Identify which cell holds the provided text, then report its (x, y) central coordinate. 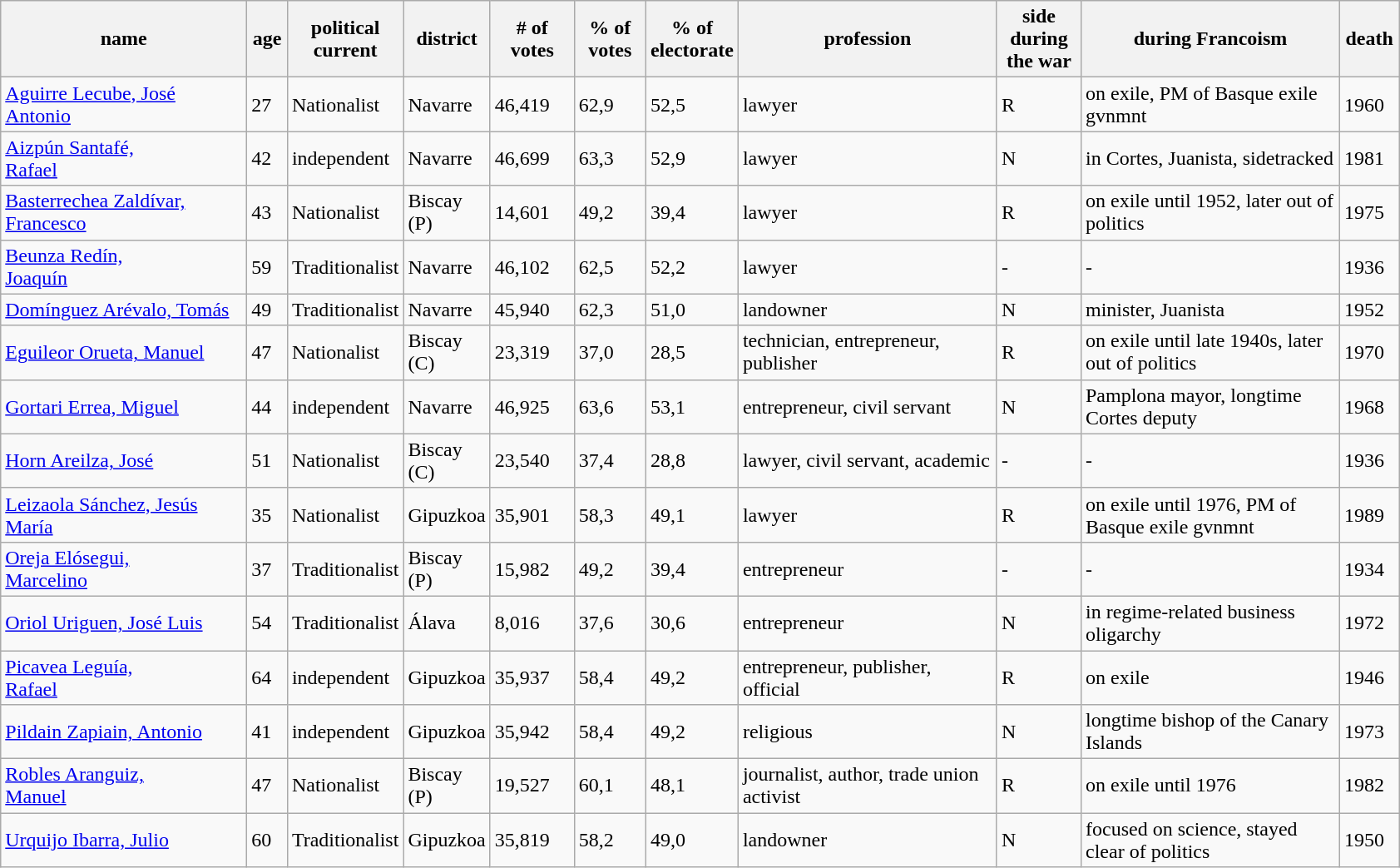
63,6 (610, 406)
Urquijo Ibarra, Julio (124, 841)
49,1 (692, 514)
15,982 (532, 569)
Eguileor Orueta, Manuel (124, 353)
46,699 (532, 158)
1950 (1369, 841)
during Francoism (1210, 39)
on exile (1210, 677)
35,942 (532, 732)
1960 (1369, 105)
35,937 (532, 677)
41 (268, 732)
entrepreneur, publisher, official (867, 677)
# of votes (532, 39)
37,6 (610, 622)
49 (268, 310)
Basterrechea Zaldívar, Francesco (124, 213)
Oriol Uriguen, José Luis (124, 622)
1968 (1369, 406)
Leizaola Sánchez, Jesús María (124, 514)
37,4 (610, 461)
52,9 (692, 158)
42 (268, 158)
60 (268, 841)
Horn Areilza, José (124, 461)
Beunza Redín, Joaquín (124, 266)
Pamplona mayor, longtime Cortes deputy (1210, 406)
1972 (1369, 622)
19,527 (532, 786)
death (1369, 39)
age (268, 39)
minister, Juanista (1210, 310)
14,601 (532, 213)
lawyer, civil servant, academic (867, 461)
48,1 (692, 786)
Álava (447, 622)
longtime bishop of the Canary Islands (1210, 732)
44 (268, 406)
Aizpún Santafé, Rafael (124, 158)
43 (268, 213)
62,3 (610, 310)
district (447, 39)
% of votes (610, 39)
54 (268, 622)
30,6 (692, 622)
1975 (1369, 213)
51 (268, 461)
63,3 (610, 158)
1982 (1369, 786)
46,925 (532, 406)
62,9 (610, 105)
in regime-related business oligarchy (1210, 622)
Domínguez Arévalo, Tomás (124, 310)
1981 (1369, 158)
35,901 (532, 514)
53,1 (692, 406)
political current (345, 39)
Oreja Elósegui, Marcelino (124, 569)
profession (867, 39)
1989 (1369, 514)
1934 (1369, 569)
62,5 (610, 266)
focused on science, stayed clear of politics (1210, 841)
journalist, author, trade union activist (867, 786)
46,102 (532, 266)
on exile until 1976, PM of Basque exile gvnmnt (1210, 514)
23,540 (532, 461)
on exile, PM of Basque exile gvnmnt (1210, 105)
28,8 (692, 461)
1970 (1369, 353)
religious (867, 732)
52,5 (692, 105)
Pildain Zapiain, Antonio (124, 732)
side during the war (1038, 39)
37,0 (610, 353)
in Cortes, Juanista, sidetracked (1210, 158)
52,2 (692, 266)
27 (268, 105)
49,0 (692, 841)
23,319 (532, 353)
entrepreneur, civil servant (867, 406)
name (124, 39)
on exile until 1976 (1210, 786)
Picavea Leguía, Rafael (124, 677)
37 (268, 569)
35 (268, 514)
1946 (1369, 677)
1973 (1369, 732)
Robles Aranguiz, Manuel (124, 786)
technician, entrepreneur, publisher (867, 353)
64 (268, 677)
28,5 (692, 353)
% of electorate (692, 39)
1952 (1369, 310)
on exile until late 1940s, later out of politics (1210, 353)
45,940 (532, 310)
Aguirre Lecube, José Antonio (124, 105)
on exile until 1952, later out of politics (1210, 213)
58,2 (610, 841)
51,0 (692, 310)
8,016 (532, 622)
35,819 (532, 841)
46,419 (532, 105)
Gortari Errea, Miguel (124, 406)
58,3 (610, 514)
60,1 (610, 786)
59 (268, 266)
